Output the (X, Y) coordinate of the center of the cell containing the given text.  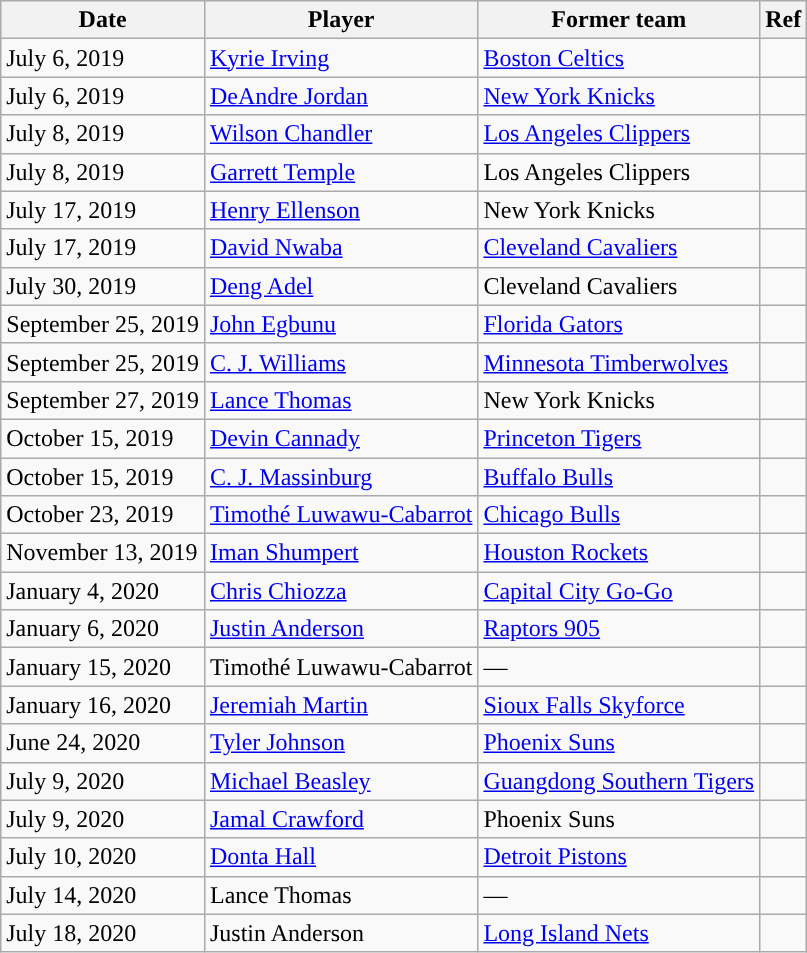
January 4, 2020 (103, 591)
Garrett Temple (340, 172)
Long Island Nets (619, 933)
July 10, 2020 (103, 857)
January 6, 2020 (103, 629)
Capital City Go-Go (619, 591)
July 18, 2020 (103, 933)
Sioux Falls Skyforce (619, 705)
Buffalo Bulls (619, 477)
Boston Celtics (619, 58)
DeAndre Jordan (340, 96)
Guangdong Southern Tigers (619, 781)
Raptors 905 (619, 629)
Player (340, 20)
July 14, 2020 (103, 895)
David Nwaba (340, 248)
Henry Ellenson (340, 210)
Deng Adel (340, 286)
Tyler Johnson (340, 743)
Detroit Pistons (619, 857)
John Egbunu (340, 324)
January 15, 2020 (103, 667)
Ref (784, 20)
October 23, 2019 (103, 515)
Florida Gators (619, 324)
July 30, 2019 (103, 286)
Houston Rockets (619, 553)
November 13, 2019 (103, 553)
C. J. Massinburg (340, 477)
Donta Hall (340, 857)
Michael Beasley (340, 781)
June 24, 2020 (103, 743)
Kyrie Irving (340, 58)
January 16, 2020 (103, 705)
Jamal Crawford (340, 819)
Date (103, 20)
Minnesota Timberwolves (619, 362)
September 27, 2019 (103, 400)
Princeton Tigers (619, 438)
Iman Shumpert (340, 553)
Wilson Chandler (340, 134)
Chris Chiozza (340, 591)
Former team (619, 20)
Chicago Bulls (619, 515)
Jeremiah Martin (340, 705)
C. J. Williams (340, 362)
Devin Cannady (340, 438)
